Return the (X, Y) coordinate for the center point of the cell that contains the specified text.  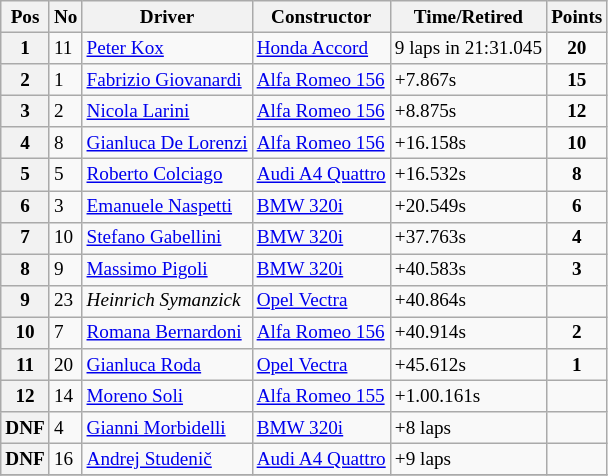
Nicola Larini (167, 111)
Romana Bernardoni (167, 333)
23 (66, 301)
+40.583s (468, 270)
Gianni Morbidelli (167, 428)
+40.864s (468, 301)
+8 laps (468, 428)
Constructor (321, 17)
Honda Accord (321, 48)
+37.763s (468, 238)
15 (577, 80)
+40.914s (468, 333)
+16.532s (468, 175)
Massimo Pigoli (167, 270)
Gianluca Roda (167, 365)
Points (577, 17)
Time/Retired (468, 17)
Emanuele Naspetti (167, 206)
Pos (26, 17)
+16.158s (468, 143)
Andrej Studenič (167, 460)
Fabrizio Giovanardi (167, 80)
No (66, 17)
Peter Kox (167, 48)
+1.00.161s (468, 396)
Stefano Gabellini (167, 238)
9 laps in 21:31.045 (468, 48)
Heinrich Symanzick (167, 301)
14 (66, 396)
Roberto Colciago (167, 175)
+20.549s (468, 206)
+7.867s (468, 80)
16 (66, 460)
Gianluca De Lorenzi (167, 143)
Alfa Romeo 155 (321, 396)
+45.612s (468, 365)
Driver (167, 17)
+9 laps (468, 460)
Moreno Soli (167, 396)
+8.875s (468, 111)
